Locate the cell with the specified text and output its [X, Y] center coordinate. 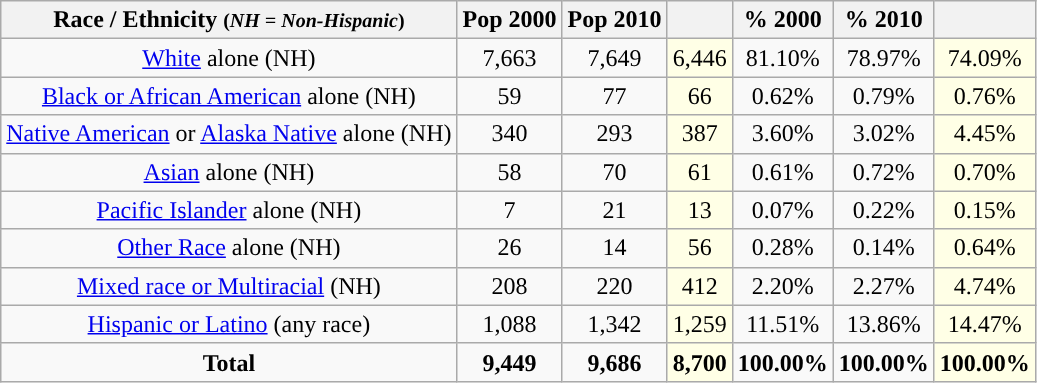
3.60% [782, 134]
1,259 [700, 324]
0.70% [984, 172]
81.10% [782, 58]
0.76% [984, 96]
Pop 2000 [510, 20]
3.02% [884, 134]
White alone (NH) [229, 58]
Hispanic or Latino (any race) [229, 324]
0.62% [782, 96]
Mixed race or Multiracial (NH) [229, 286]
0.07% [782, 210]
0.64% [984, 248]
Native American or Alaska Native alone (NH) [229, 134]
13 [700, 210]
0.14% [884, 248]
21 [614, 210]
1,088 [510, 324]
4.45% [984, 134]
1,342 [614, 324]
8,700 [700, 362]
340 [510, 134]
74.09% [984, 58]
14.47% [984, 324]
0.61% [782, 172]
2.27% [884, 286]
0.22% [884, 210]
Asian alone (NH) [229, 172]
293 [614, 134]
Pacific Islander alone (NH) [229, 210]
% 2000 [782, 20]
Total [229, 362]
11.51% [782, 324]
Race / Ethnicity (NH = Non-Hispanic) [229, 20]
9,686 [614, 362]
0.28% [782, 248]
78.97% [884, 58]
61 [700, 172]
9,449 [510, 362]
13.86% [884, 324]
0.15% [984, 210]
4.74% [984, 286]
412 [700, 286]
6,446 [700, 58]
7,649 [614, 58]
% 2010 [884, 20]
7,663 [510, 58]
26 [510, 248]
58 [510, 172]
220 [614, 286]
Black or African American alone (NH) [229, 96]
56 [700, 248]
0.72% [884, 172]
70 [614, 172]
66 [700, 96]
208 [510, 286]
14 [614, 248]
59 [510, 96]
387 [700, 134]
Other Race alone (NH) [229, 248]
0.79% [884, 96]
Pop 2010 [614, 20]
7 [510, 210]
77 [614, 96]
2.20% [782, 286]
